Determine the (X, Y) coordinate at the center of the cell enclosing the given text.  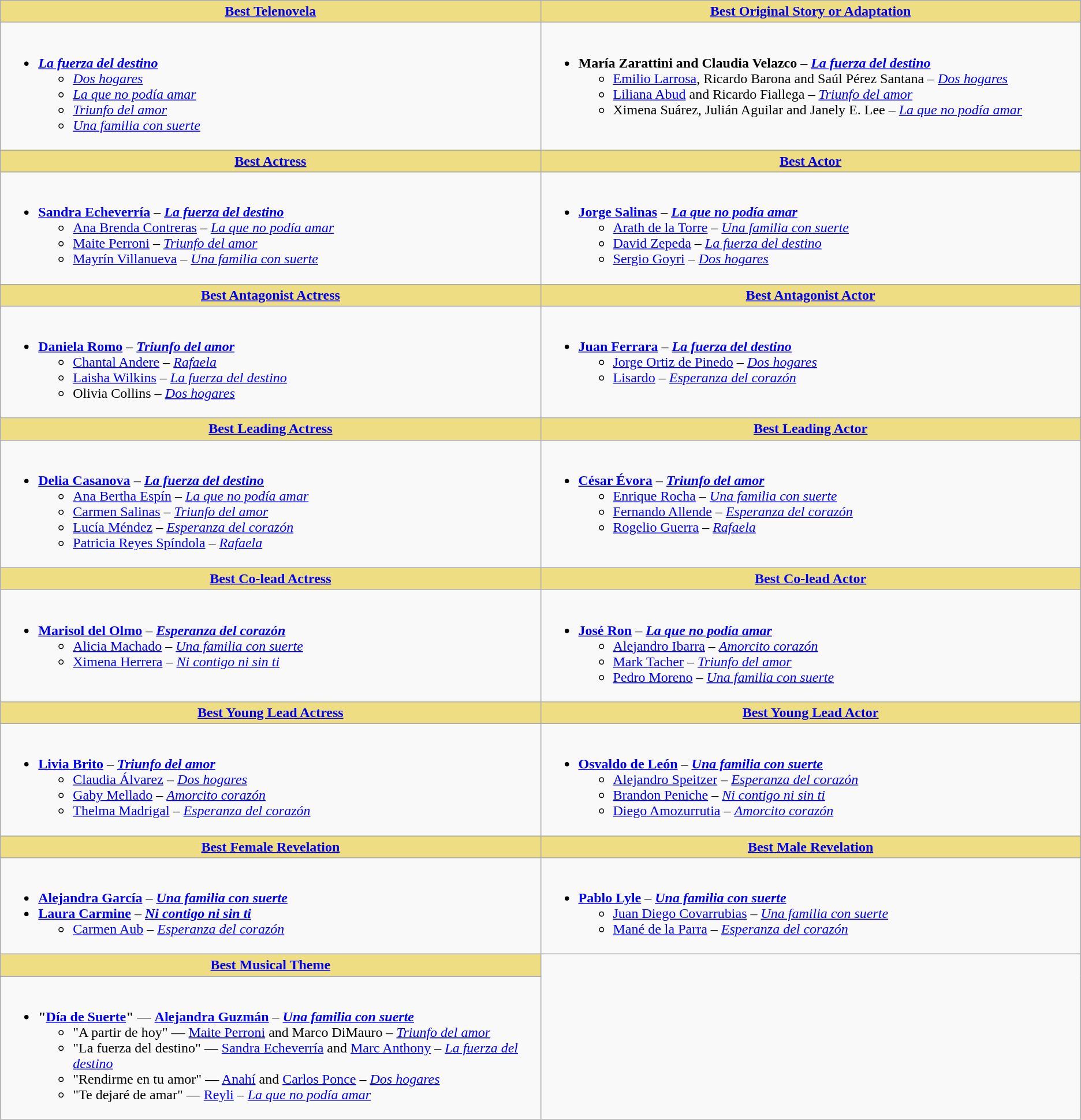
Juan Ferrara – La fuerza del destinoJorge Ortiz de Pinedo – Dos hogaresLisardo – Esperanza del corazón (811, 362)
Marisol del Olmo – Esperanza del corazónAlicia Machado – Una familia con suerteXimena Herrera – Ni contigo ni sin ti (270, 645)
César Évora – Triunfo del amorEnrique Rocha – Una familia con suerteFernando Allende – Esperanza del corazónRogelio Guerra – Rafaela (811, 503)
Best Telenovela (270, 12)
Alejandra García – Una familia con suerteLaura Carmine – Ni contigo ni sin tiCarmen Aub – Esperanza del corazón (270, 906)
Best Antagonist Actress (270, 295)
Pablo Lyle – Una familia con suerteJuan Diego Covarrubias – Una familia con suerteMané de la Parra – Esperanza del corazón (811, 906)
Best Musical Theme (270, 965)
Best Actor (811, 161)
José Ron – La que no podía amarAlejandro Ibarra – Amorcito corazónMark Tacher – Triunfo del amorPedro Moreno – Una familia con suerte (811, 645)
Best Male Revelation (811, 847)
Best Antagonist Actor (811, 295)
Best Young Lead Actor (811, 712)
Best Actress (270, 161)
Best Leading Actor (811, 429)
Best Co-lead Actor (811, 578)
Daniela Romo – Triunfo del amorChantal Andere – RafaelaLaisha Wilkins – La fuerza del destinoOlivia Collins – Dos hogares (270, 362)
Best Co-lead Actress (270, 578)
La fuerza del destinoDos hogaresLa que no podía amarTriunfo del amorUna familia con suerte (270, 87)
Livia Brito – Triunfo del amorClaudia Álvarez – Dos hogaresGaby Mellado – Amorcito corazónThelma Madrigal – Esperanza del corazón (270, 779)
Best Young Lead Actress (270, 712)
Best Original Story or Adaptation (811, 12)
Jorge Salinas – La que no podía amarArath de la Torre – Una familia con suerteDavid Zepeda – La fuerza del destinoSergio Goyri – Dos hogares (811, 228)
Best Female Revelation (270, 847)
Best Leading Actress (270, 429)
